Pinpoint the cell where the given text exists, returning its (X, Y) midpoint coordinate. 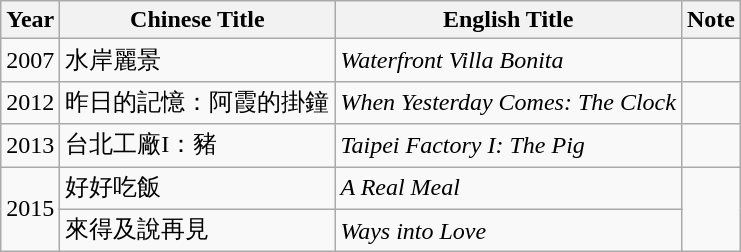
A Real Meal (508, 188)
好好吃飯 (198, 188)
昨日的記憶：阿霞的掛鐘 (198, 102)
2013 (30, 146)
When Yesterday Comes: The Clock (508, 102)
Ways into Love (508, 230)
台北工廠I：豬 (198, 146)
來得及說再見 (198, 230)
2007 (30, 60)
Waterfront Villa Bonita (508, 60)
Chinese Title (198, 20)
2012 (30, 102)
水岸麗景 (198, 60)
Taipei Factory I: The Pig (508, 146)
Year (30, 20)
2015 (30, 208)
English Title (508, 20)
Note (710, 20)
